Return the (X, Y) coordinate for the center point of the cell that contains the specified text.  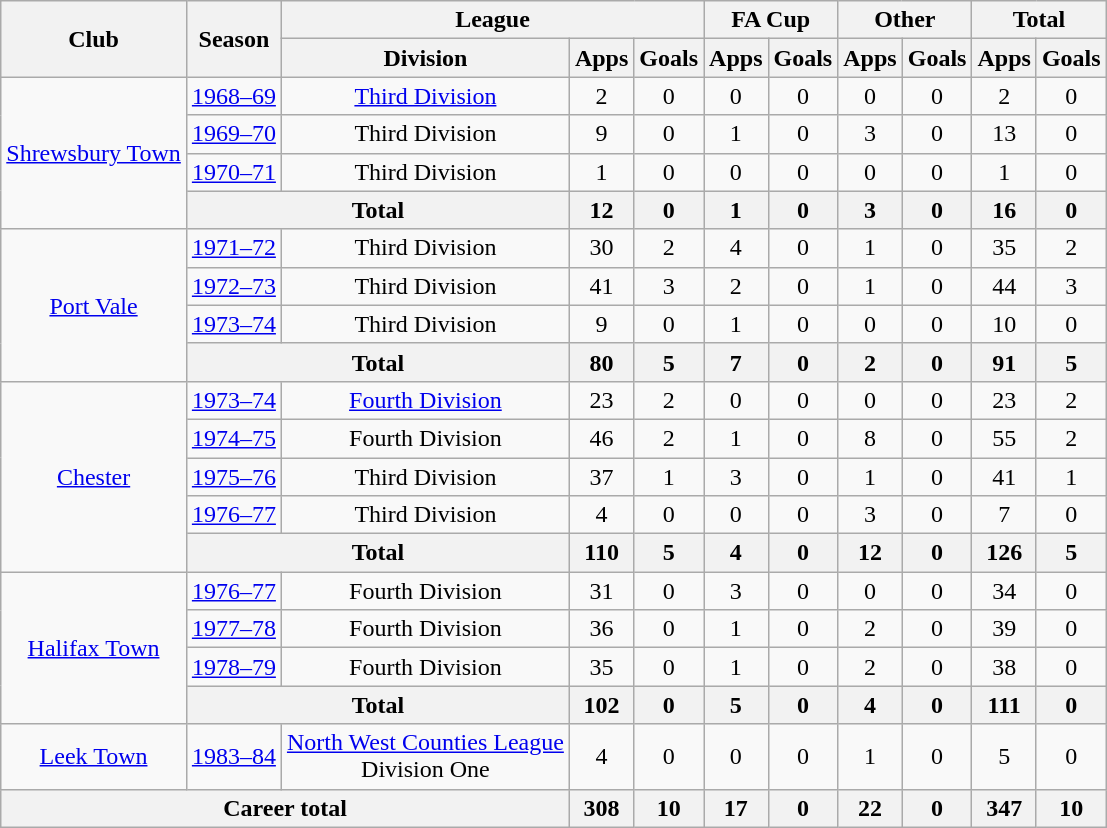
37 (601, 477)
44 (1004, 286)
13 (1004, 134)
46 (601, 438)
22 (870, 808)
Shrewsbury Town (94, 153)
91 (1004, 362)
North West Counties LeagueDivision One (425, 756)
39 (1004, 629)
31 (601, 591)
FA Cup (771, 20)
111 (1004, 705)
36 (601, 629)
Port Vale (94, 305)
Division (425, 58)
1974–75 (234, 438)
1968–69 (234, 96)
Halifax Town (94, 648)
16 (1004, 210)
1983–84 (234, 756)
110 (601, 553)
Leek Town (94, 756)
126 (1004, 553)
1972–73 (234, 286)
8 (870, 438)
347 (1004, 808)
1971–72 (234, 248)
17 (736, 808)
55 (1004, 438)
102 (601, 705)
308 (601, 808)
38 (1004, 667)
Career total (286, 808)
1969–70 (234, 134)
30 (601, 248)
1977–78 (234, 629)
Club (94, 39)
Chester (94, 476)
1975–76 (234, 477)
Season (234, 39)
34 (1004, 591)
1978–79 (234, 667)
1970–71 (234, 172)
Other (905, 20)
League (492, 20)
80 (601, 362)
